Find where the given text appears and provide that cell's center as [X, Y] coordinate. 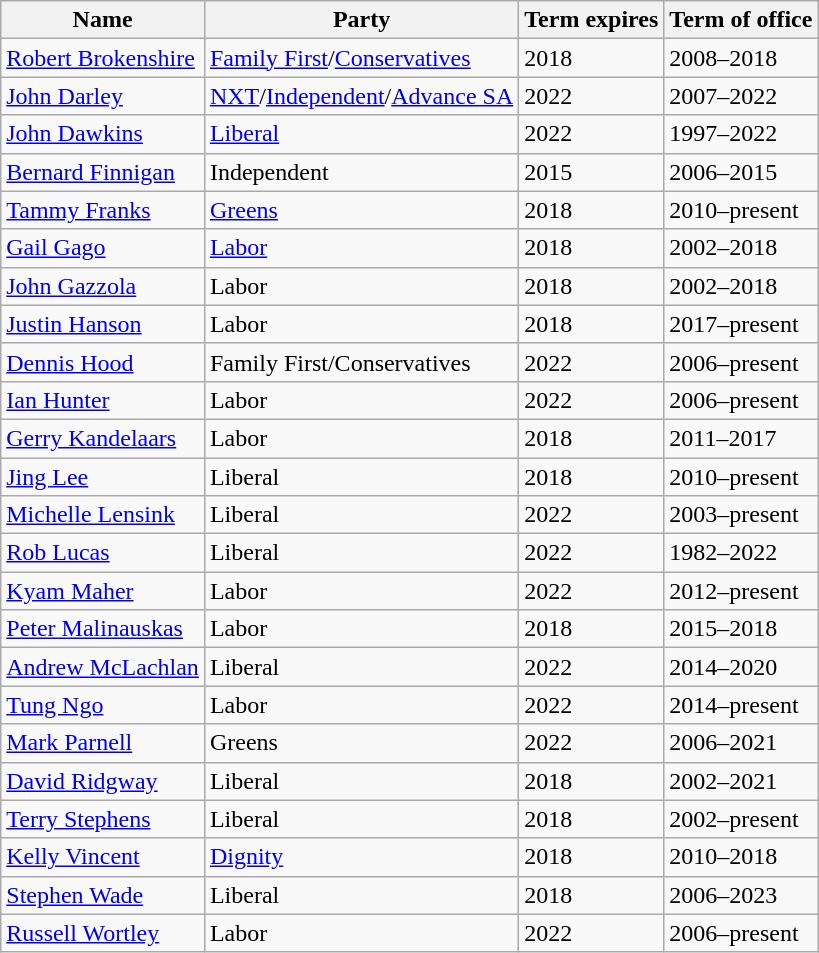
Dignity [361, 857]
2010–2018 [741, 857]
2007–2022 [741, 96]
1982–2022 [741, 553]
2006–2023 [741, 895]
2017–present [741, 324]
John Darley [103, 96]
John Gazzola [103, 286]
1997–2022 [741, 134]
Term expires [592, 20]
2011–2017 [741, 438]
Bernard Finnigan [103, 172]
Tung Ngo [103, 705]
Kyam Maher [103, 591]
Robert Brokenshire [103, 58]
2015 [592, 172]
2012–present [741, 591]
2015–2018 [741, 629]
Russell Wortley [103, 933]
2002–2021 [741, 781]
Ian Hunter [103, 400]
Term of office [741, 20]
Party [361, 20]
Mark Parnell [103, 743]
Michelle Lensink [103, 515]
2008–2018 [741, 58]
Tammy Franks [103, 210]
Peter Malinauskas [103, 629]
2014–present [741, 705]
2003–present [741, 515]
Rob Lucas [103, 553]
David Ridgway [103, 781]
John Dawkins [103, 134]
Terry Stephens [103, 819]
Andrew McLachlan [103, 667]
Jing Lee [103, 477]
2002–present [741, 819]
2006–2015 [741, 172]
Independent [361, 172]
NXT/Independent/Advance SA [361, 96]
Justin Hanson [103, 324]
2014–2020 [741, 667]
Kelly Vincent [103, 857]
Name [103, 20]
Stephen Wade [103, 895]
Gail Gago [103, 248]
2006–2021 [741, 743]
Dennis Hood [103, 362]
Gerry Kandelaars [103, 438]
